Search for the cell housing the specified text and yield its (x, y) center coordinate. 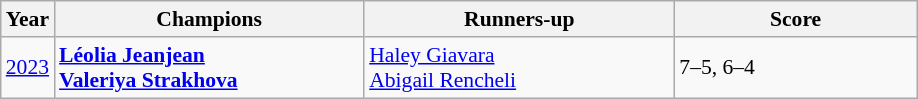
Score (796, 19)
Champions (209, 19)
Year (28, 19)
Runners-up (519, 19)
7–5, 6–4 (796, 68)
Haley Giavara Abigail Rencheli (519, 68)
Léolia Jeanjean Valeriya Strakhova (209, 68)
2023 (28, 68)
